Return the (x, y) coordinate for the center point of the cell that contains the specified text.  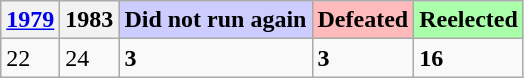
1979 (30, 20)
16 (469, 58)
22 (30, 58)
Defeated (363, 20)
24 (90, 58)
1983 (90, 20)
Reelected (469, 20)
Did not run again (216, 20)
